Detect which cell encompasses the target text, then output its [X, Y] center coordinate. 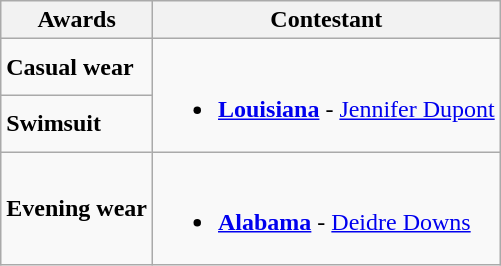
Casual wear [77, 68]
Awards [77, 20]
Alabama - Deidre Downs [326, 208]
Contestant [326, 20]
Evening wear [77, 208]
Swimsuit [77, 124]
Louisiana - Jennifer Dupont [326, 96]
